Detect which cell encompasses the target text, then output its [X, Y] center coordinate. 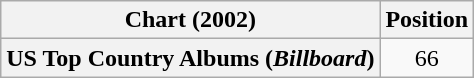
Position [427, 20]
66 [427, 58]
US Top Country Albums (Billboard) [190, 58]
Chart (2002) [190, 20]
